Search for the cell housing the specified text and yield its (X, Y) center coordinate. 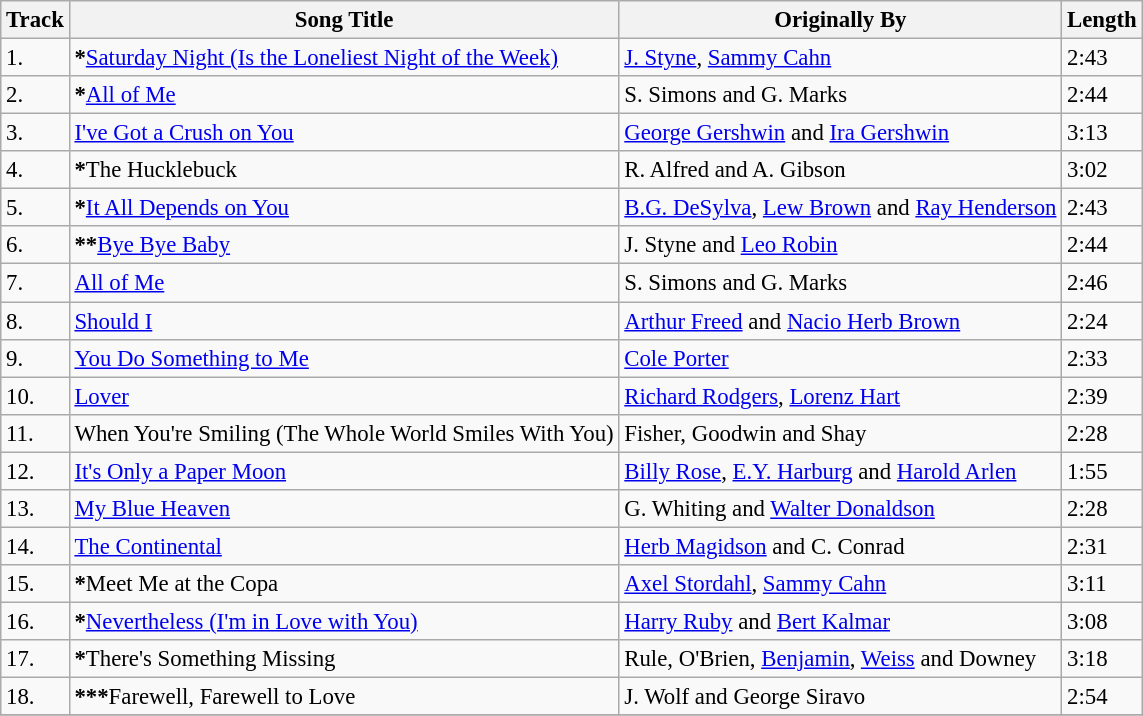
16. (35, 621)
Cole Porter (840, 358)
Length (1102, 20)
You Do Something to Me (344, 358)
***Farewell, Farewell to Love (344, 697)
13. (35, 509)
J. Wolf and George Siravo (840, 697)
6. (35, 245)
I've Got a Crush on You (344, 133)
2:46 (1102, 283)
17. (35, 659)
*Nevertheless (I'm in Love with You) (344, 621)
3:08 (1102, 621)
2. (35, 95)
1:55 (1102, 471)
Song Title (344, 20)
My Blue Heaven (344, 509)
3. (35, 133)
*All of Me (344, 95)
9. (35, 358)
B.G. DeSylva, Lew Brown and Ray Henderson (840, 208)
12. (35, 471)
J. Styne and Leo Robin (840, 245)
It's Only a Paper Moon (344, 471)
Billy Rose, E.Y. Harburg and Harold Arlen (840, 471)
3:11 (1102, 584)
2:24 (1102, 321)
10. (35, 396)
*There's Something Missing (344, 659)
14. (35, 546)
2:39 (1102, 396)
All of Me (344, 283)
Originally By (840, 20)
When You're Smiling (The Whole World Smiles With You) (344, 433)
3:02 (1102, 170)
Lover (344, 396)
4. (35, 170)
Herb Magidson and C. Conrad (840, 546)
Rule, O'Brien, Benjamin, Weiss and Downey (840, 659)
2:33 (1102, 358)
The Continental (344, 546)
8. (35, 321)
1. (35, 58)
2:54 (1102, 697)
*The Hucklebuck (344, 170)
*It All Depends on You (344, 208)
7. (35, 283)
3:13 (1102, 133)
15. (35, 584)
*Saturday Night (Is the Loneliest Night of the Week) (344, 58)
*Meet Me at the Copa (344, 584)
J. Styne, Sammy Cahn (840, 58)
Track (35, 20)
Arthur Freed and Nacio Herb Brown (840, 321)
**Bye Bye Baby (344, 245)
2:31 (1102, 546)
Harry Ruby and Bert Kalmar (840, 621)
Should I (344, 321)
11. (35, 433)
5. (35, 208)
R. Alfred and A. Gibson (840, 170)
Fisher, Goodwin and Shay (840, 433)
George Gershwin and Ira Gershwin (840, 133)
18. (35, 697)
G. Whiting and Walter Donaldson (840, 509)
3:18 (1102, 659)
Richard Rodgers, Lorenz Hart (840, 396)
Axel Stordahl, Sammy Cahn (840, 584)
